Extract the [X, Y] coordinate from the center of the cell holding the provided text.  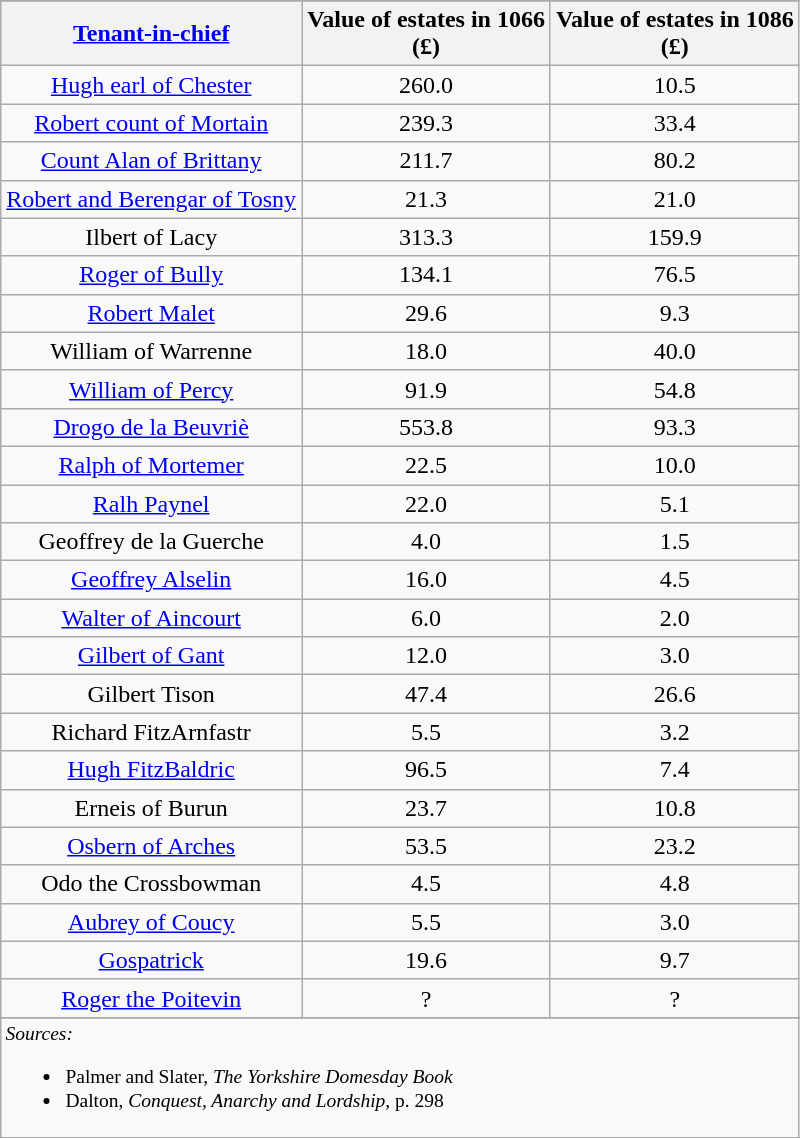
William of Warrenne [152, 351]
Value of estates in 1066(£) [426, 34]
29.6 [426, 313]
313.3 [426, 237]
16.0 [426, 580]
5.1 [674, 503]
Sources:Palmer and Slater, The Yorkshire Domesday BookDalton, Conquest, Anarchy and Lordship, p. 298 [400, 1077]
Hugh FitzBaldric [152, 770]
22.0 [426, 503]
Tenant-in-chief [152, 34]
23.2 [674, 846]
23.7 [426, 808]
22.5 [426, 465]
239.3 [426, 123]
21.0 [674, 199]
76.5 [674, 275]
10.5 [674, 85]
Hugh earl of Chester [152, 85]
4.0 [426, 542]
12.0 [426, 656]
10.0 [674, 465]
Walter of Aincourt [152, 618]
9.7 [674, 960]
159.9 [674, 237]
Robert and Berengar of Tosny [152, 199]
260.0 [426, 85]
18.0 [426, 351]
54.8 [674, 389]
4.8 [674, 884]
26.6 [674, 694]
1.5 [674, 542]
6.0 [426, 618]
Geoffrey Alselin [152, 580]
Count Alan of Brittany [152, 161]
40.0 [674, 351]
10.8 [674, 808]
Ralph of Mortemer [152, 465]
Value of estates in 1086(£) [674, 34]
Drogo de la Beuvriè [152, 427]
Richard FitzArnfastr [152, 732]
80.2 [674, 161]
21.3 [426, 199]
47.4 [426, 694]
7.4 [674, 770]
3.2 [674, 732]
93.3 [674, 427]
553.8 [426, 427]
211.7 [426, 161]
19.6 [426, 960]
33.4 [674, 123]
Osbern of Arches [152, 846]
Robert count of Mortain [152, 123]
53.5 [426, 846]
9.3 [674, 313]
134.1 [426, 275]
Gilbert of Gant [152, 656]
Roger the Poitevin [152, 998]
Aubrey of Coucy [152, 922]
Ralh Paynel [152, 503]
Erneis of Burun [152, 808]
Robert Malet [152, 313]
William of Percy [152, 389]
2.0 [674, 618]
96.5 [426, 770]
Gilbert Tison [152, 694]
Roger of Bully [152, 275]
Gospatrick [152, 960]
Geoffrey de la Guerche [152, 542]
Odo the Crossbowman [152, 884]
91.9 [426, 389]
Ilbert of Lacy [152, 237]
